Return the (X, Y) coordinate for the center point of the cell that contains the specified text.  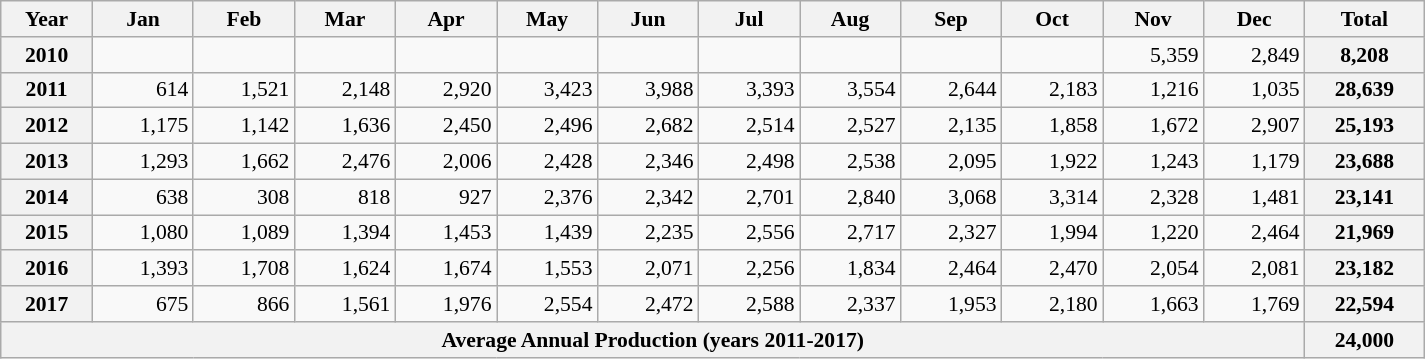
2,701 (750, 197)
2,907 (1254, 126)
1,553 (546, 269)
1,393 (142, 269)
1,672 (1154, 126)
1,662 (244, 162)
1,976 (446, 304)
Jun (648, 19)
2,470 (1052, 269)
23,182 (1365, 269)
Dec (1254, 19)
Jul (750, 19)
1,663 (1154, 304)
2,527 (850, 126)
May (546, 19)
1,624 (344, 269)
1,439 (546, 233)
2,376 (546, 197)
Year (47, 19)
5,359 (1154, 55)
2,450 (446, 126)
2,328 (1154, 197)
1,481 (1254, 197)
2,498 (750, 162)
2012 (47, 126)
1,080 (142, 233)
1,674 (446, 269)
2,644 (952, 90)
Apr (446, 19)
1,834 (850, 269)
2,071 (648, 269)
927 (446, 197)
24,000 (1365, 340)
23,688 (1365, 162)
1,089 (244, 233)
2,717 (850, 233)
1,220 (1154, 233)
1,994 (1052, 233)
2,342 (648, 197)
614 (142, 90)
Nov (1154, 19)
2,514 (750, 126)
1,858 (1052, 126)
2,256 (750, 269)
675 (142, 304)
21,969 (1365, 233)
2013 (47, 162)
2,081 (1254, 269)
2,135 (952, 126)
Sep (952, 19)
2,472 (648, 304)
2,849 (1254, 55)
28,639 (1365, 90)
1,769 (1254, 304)
2,180 (1052, 304)
2,538 (850, 162)
3,988 (648, 90)
23,141 (1365, 197)
2010 (47, 55)
1,394 (344, 233)
1,293 (142, 162)
2,327 (952, 233)
1,216 (1154, 90)
2014 (47, 197)
2,183 (1052, 90)
2,054 (1154, 269)
Feb (244, 19)
2017 (47, 304)
2,006 (446, 162)
818 (344, 197)
2011 (47, 90)
1,243 (1154, 162)
2,095 (952, 162)
Aug (850, 19)
8,208 (1365, 55)
2,840 (850, 197)
2,588 (750, 304)
3,554 (850, 90)
Mar (344, 19)
1,953 (952, 304)
Average Annual Production (years 2011-2017) (653, 340)
1,636 (344, 126)
2,148 (344, 90)
1,035 (1254, 90)
2,920 (446, 90)
2,556 (750, 233)
22,594 (1365, 304)
2015 (47, 233)
3,068 (952, 197)
1,179 (1254, 162)
2,682 (648, 126)
1,453 (446, 233)
Oct (1052, 19)
Jan (142, 19)
2,554 (546, 304)
Total (1365, 19)
25,193 (1365, 126)
3,314 (1052, 197)
866 (244, 304)
1,561 (344, 304)
2,235 (648, 233)
1,142 (244, 126)
1,175 (142, 126)
3,423 (546, 90)
2,428 (546, 162)
3,393 (750, 90)
308 (244, 197)
1,521 (244, 90)
638 (142, 197)
2016 (47, 269)
2,496 (546, 126)
1,708 (244, 269)
1,922 (1052, 162)
2,476 (344, 162)
2,337 (850, 304)
2,346 (648, 162)
